Return the [x, y] coordinate for the center point of the cell that contains the specified text.  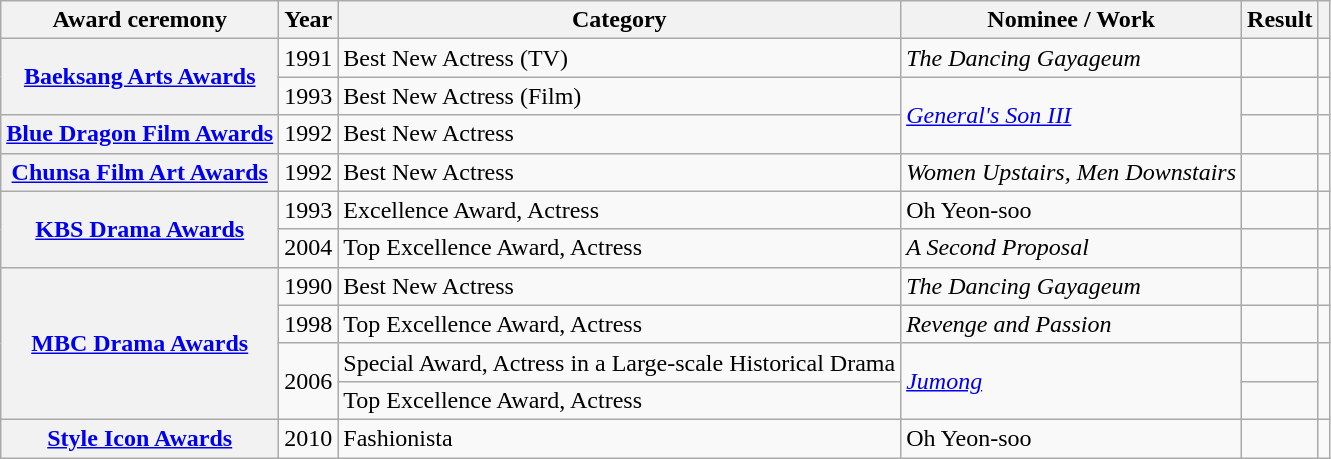
Revenge and Passion [1072, 324]
1990 [308, 286]
Style Icon Awards [140, 438]
Best New Actress (TV) [620, 58]
A Second Proposal [1072, 248]
KBS Drama Awards [140, 229]
Jumong [1072, 381]
1991 [308, 58]
Women Upstairs, Men Downstairs [1072, 172]
Category [620, 20]
General's Son III [1072, 115]
Fashionista [620, 438]
Blue Dragon Film Awards [140, 134]
2004 [308, 248]
2006 [308, 381]
Chunsa Film Art Awards [140, 172]
MBC Drama Awards [140, 343]
Result [1280, 20]
Baeksang Arts Awards [140, 77]
2010 [308, 438]
Nominee / Work [1072, 20]
1998 [308, 324]
Excellence Award, Actress [620, 210]
Special Award, Actress in a Large-scale Historical Drama [620, 362]
Year [308, 20]
Best New Actress (Film) [620, 96]
Award ceremony [140, 20]
